Scan for the cell matching the given text and deliver its [X, Y] coordinate at center. 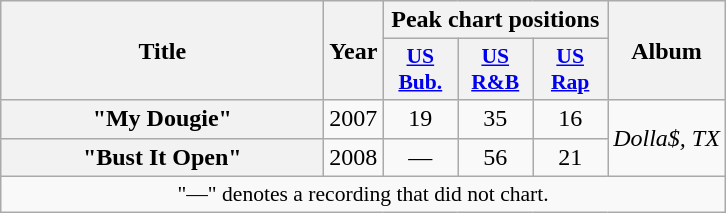
Year [354, 50]
Peak chart positions [496, 20]
56 [496, 157]
35 [496, 119]
Album [667, 50]
19 [420, 119]
Title [162, 50]
US Bub. [420, 70]
Dolla$, TX [667, 138]
USR&B [496, 70]
— [420, 157]
2007 [354, 119]
2008 [354, 157]
21 [570, 157]
"Bust It Open" [162, 157]
"—" denotes a recording that did not chart. [364, 194]
USRap [570, 70]
16 [570, 119]
"My Dougie" [162, 119]
